From the cell containing the given text, extract its center point as (X, Y) coordinate. 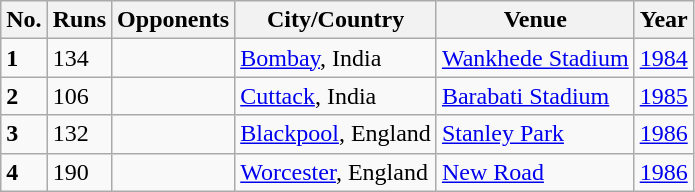
1 (24, 58)
Barabati Stadium (535, 96)
134 (79, 58)
Worcester, England (336, 172)
1985 (664, 96)
Bombay, India (336, 58)
Cuttack, India (336, 96)
3 (24, 134)
New Road (535, 172)
City/Country (336, 20)
Venue (535, 20)
Year (664, 20)
190 (79, 172)
1984 (664, 58)
2 (24, 96)
Blackpool, England (336, 134)
132 (79, 134)
106 (79, 96)
4 (24, 172)
Opponents (174, 20)
Stanley Park (535, 134)
Wankhede Stadium (535, 58)
No. (24, 20)
Runs (79, 20)
